Identify which cell holds the provided text, then report its [x, y] central coordinate. 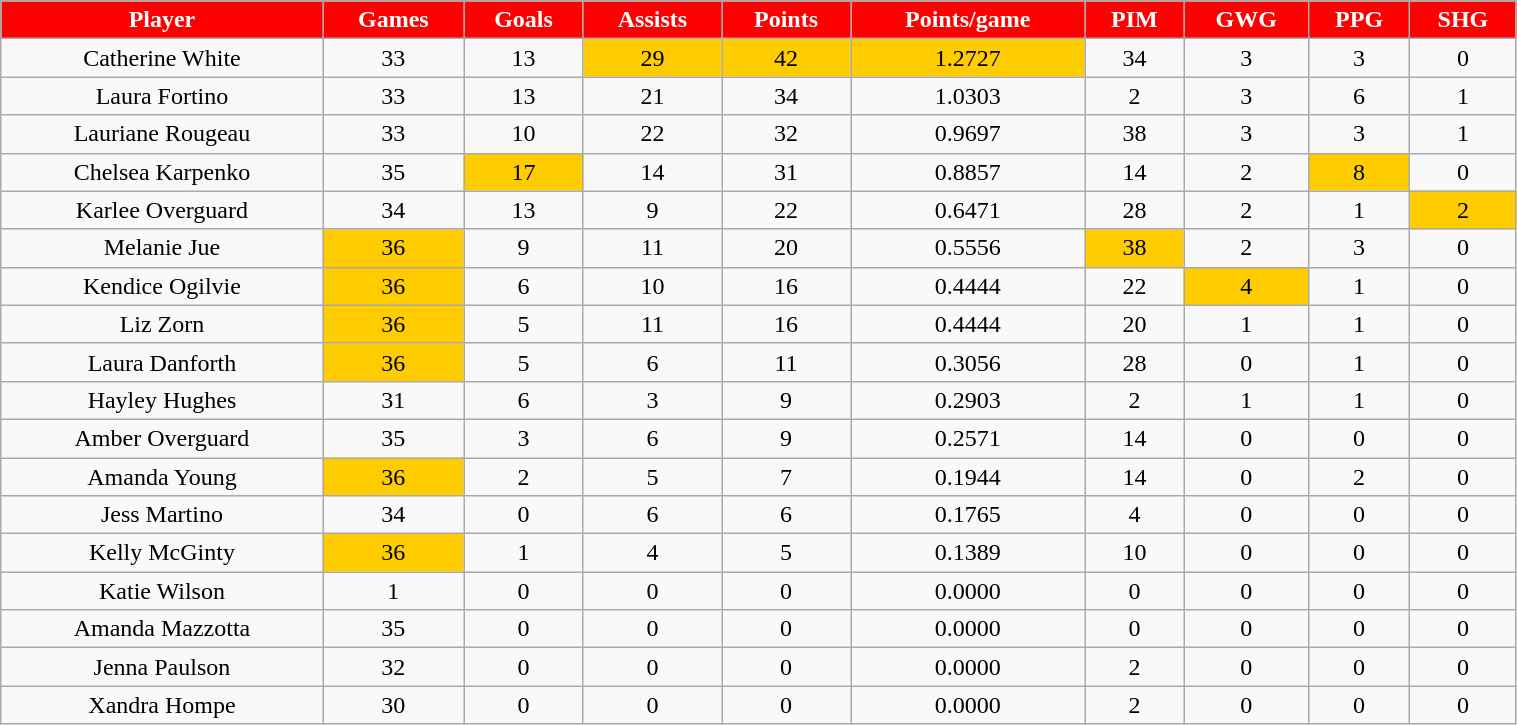
0.2903 [968, 400]
Lauriane Rougeau [162, 134]
0.5556 [968, 248]
Melanie Jue [162, 248]
Catherine White [162, 58]
Laura Fortino [162, 96]
Chelsea Karpenko [162, 172]
7 [786, 477]
Jenna Paulson [162, 667]
Points/game [968, 20]
1.2727 [968, 58]
0.6471 [968, 210]
Karlee Overguard [162, 210]
Katie Wilson [162, 591]
Player [162, 20]
0.1765 [968, 515]
GWG [1246, 20]
Points [786, 20]
0.2571 [968, 438]
Games [393, 20]
Amanda Young [162, 477]
PIM [1134, 20]
Laura Danforth [162, 362]
0.1944 [968, 477]
17 [524, 172]
SHG [1463, 20]
8 [1358, 172]
0.9697 [968, 134]
Kendice Ogilvie [162, 286]
0.1389 [968, 553]
42 [786, 58]
PPG [1358, 20]
Goals [524, 20]
Assists [652, 20]
Liz Zorn [162, 324]
Xandra Hompe [162, 705]
Kelly McGinty [162, 553]
30 [393, 705]
Amber Overguard [162, 438]
Jess Martino [162, 515]
0.8857 [968, 172]
1.0303 [968, 96]
21 [652, 96]
Hayley Hughes [162, 400]
29 [652, 58]
0.3056 [968, 362]
Amanda Mazzotta [162, 629]
